Determine the (x, y) coordinate at the center of the cell enclosing the given text.  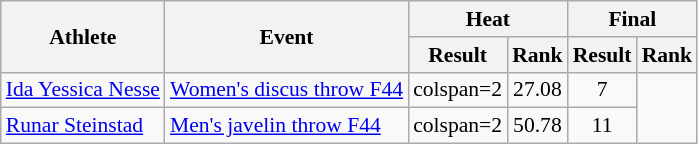
Women's discus throw F44 (286, 90)
Athlete (83, 36)
7 (602, 90)
Final (632, 19)
Event (286, 36)
50.78 (538, 126)
Men's javelin throw F44 (286, 126)
11 (602, 126)
Heat (488, 19)
Ida Yessica Nesse (83, 90)
Runar Steinstad (83, 126)
27.08 (538, 90)
